Find where the given text appears and provide that cell's center as (x, y) coordinate. 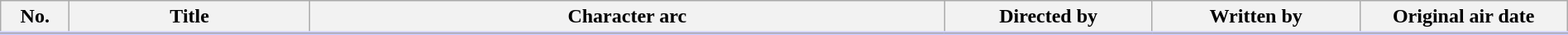
Directed by (1049, 17)
No. (35, 17)
Character arc (627, 17)
Written by (1255, 17)
Original air date (1464, 17)
Title (190, 17)
